Find where the given text appears and provide that cell's center as (X, Y) coordinate. 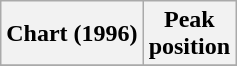
Peakposition (189, 34)
Chart (1996) (72, 34)
